From the cell containing the given text, extract its center point as (X, Y) coordinate. 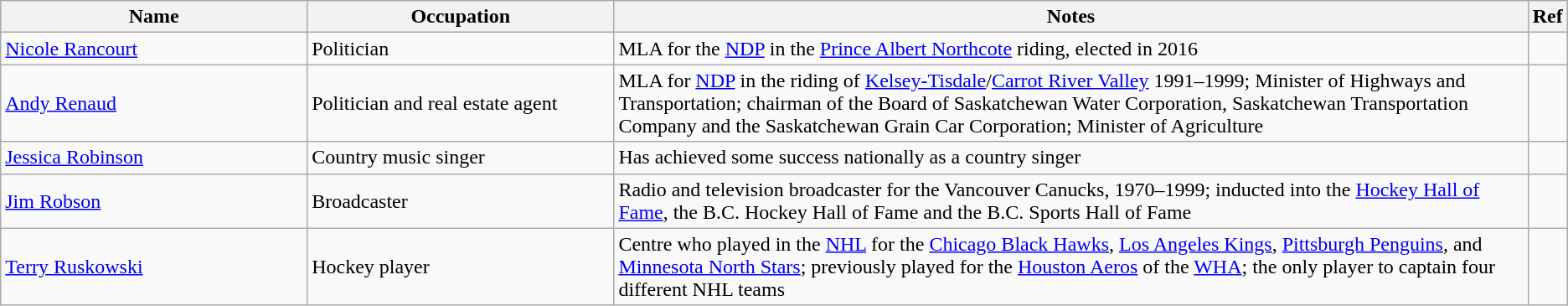
Andy Renaud (154, 103)
Politician (461, 49)
Jessica Robinson (154, 158)
Occupation (461, 17)
MLA for the NDP in the Prince Albert Northcote riding, elected in 2016 (1070, 49)
Jim Robson (154, 201)
Country music singer (461, 158)
Has achieved some success nationally as a country singer (1070, 158)
Notes (1070, 17)
Broadcaster (461, 201)
Politician and real estate agent (461, 103)
Terry Ruskowski (154, 267)
Hockey player (461, 267)
Name (154, 17)
Nicole Rancourt (154, 49)
Ref (1548, 17)
